Extract the [x, y] coordinate from the center of the cell holding the provided text.  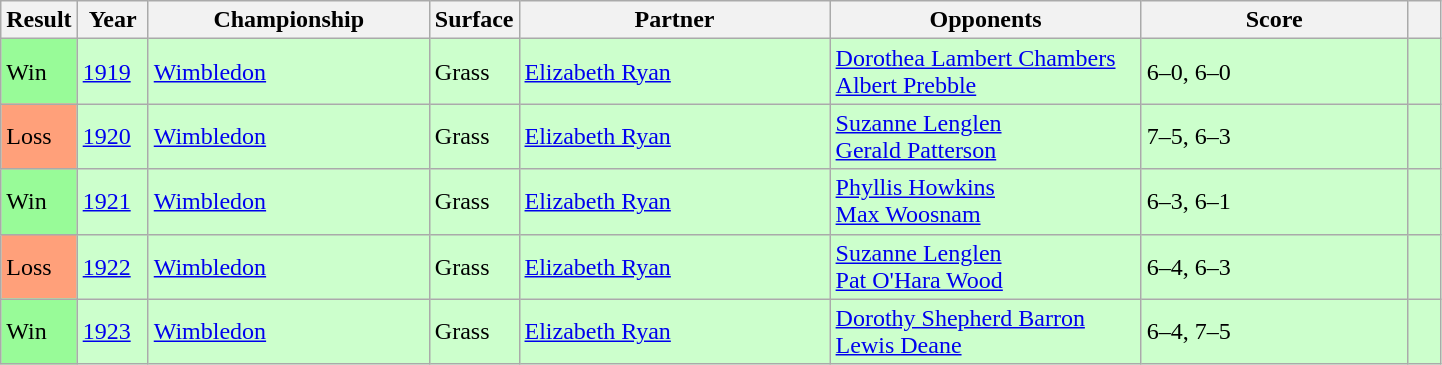
6–0, 6–0 [1274, 72]
Score [1274, 20]
Result [39, 20]
1923 [112, 332]
Opponents [986, 20]
7–5, 6–3 [1274, 136]
1919 [112, 72]
Surface [474, 20]
Partner [674, 20]
Suzanne Lenglen Pat O'Hara Wood [986, 266]
Dorothy Shepherd Barron Lewis Deane [986, 332]
1920 [112, 136]
6–4, 6–3 [1274, 266]
1921 [112, 202]
Suzanne Lenglen Gerald Patterson [986, 136]
6–4, 7–5 [1274, 332]
Phyllis Howkins Max Woosnam [986, 202]
6–3, 6–1 [1274, 202]
1922 [112, 266]
Championship [288, 20]
Year [112, 20]
Dorothea Lambert Chambers Albert Prebble [986, 72]
